Identify which cell holds the provided text, then report its [X, Y] central coordinate. 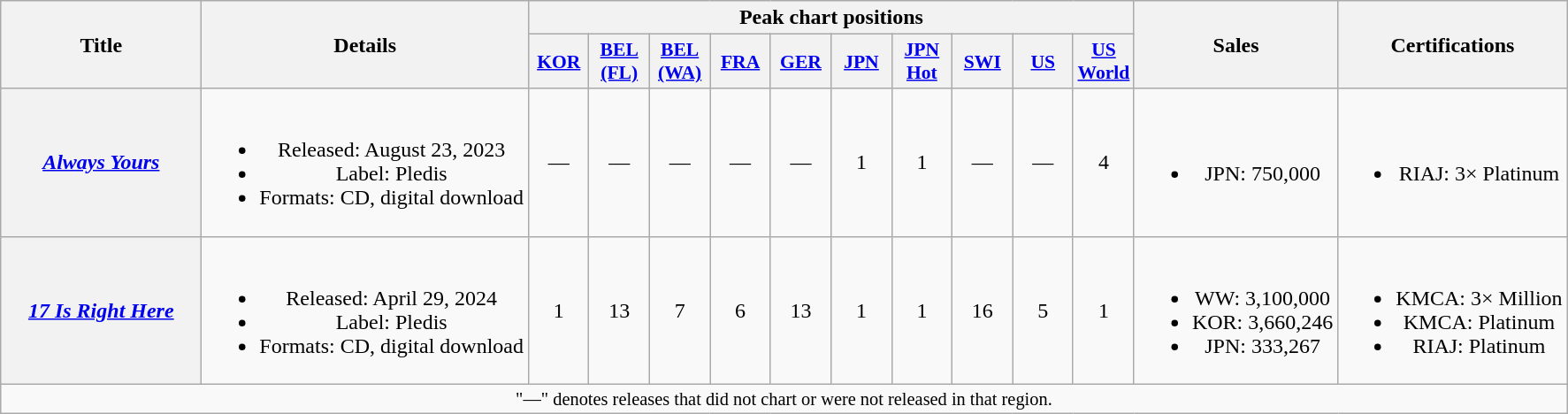
KOR [559, 62]
JPN: 750,000 [1235, 163]
Certifications [1452, 44]
FRA [740, 62]
Released: August 23, 2023Label: PledisFormats: CD, digital download [365, 163]
KMCA: 3× MillionKMCA: Platinum RIAJ: Platinum [1452, 310]
JPN [861, 62]
4 [1104, 163]
SWI [983, 62]
Details [365, 44]
USWorld [1104, 62]
JPNHot [922, 62]
Sales [1235, 44]
"—" denotes releases that did not chart or were not released in that region. [784, 399]
6 [740, 310]
Peak chart positions [831, 18]
BEL(WA) [679, 62]
16 [983, 310]
RIAJ: 3× Platinum [1452, 163]
GER [800, 62]
17 Is Right Here [101, 310]
US [1043, 62]
BEL(FL) [619, 62]
Title [101, 44]
WW: 3,100,000KOR: 3,660,246JPN: 333,267 [1235, 310]
5 [1043, 310]
Always Yours [101, 163]
Released: April 29, 2024Label: PledisFormats: CD, digital download [365, 310]
7 [679, 310]
